From the cell containing the given text, extract its center point as (X, Y) coordinate. 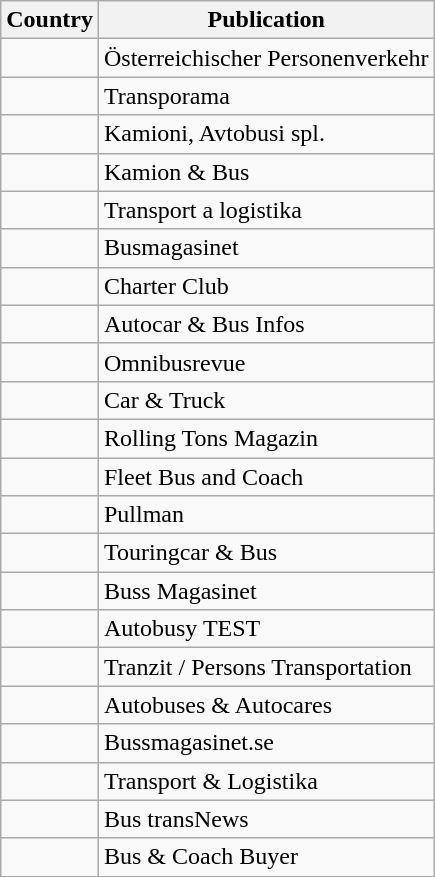
Publication (266, 20)
Kamioni, Avtobusi spl. (266, 134)
Transport & Logistika (266, 781)
Busmagasinet (266, 248)
Autocar & Bus Infos (266, 324)
Transport a logistika (266, 210)
Bus transNews (266, 819)
Omnibusrevue (266, 362)
Autobuses & Autocares (266, 705)
Tranzit / Persons Transportation (266, 667)
Buss Magasinet (266, 591)
Pullman (266, 515)
Transporama (266, 96)
Bussmagasinet.se (266, 743)
Car & Truck (266, 400)
Rolling Tons Magazin (266, 438)
Kamion & Bus (266, 172)
Fleet Bus and Coach (266, 477)
Österreichischer Personenverkehr (266, 58)
Charter Club (266, 286)
Bus & Coach Buyer (266, 857)
Country (50, 20)
Touringcar & Bus (266, 553)
Autobusy TEST (266, 629)
